Identify which cell holds the provided text, then report its (x, y) central coordinate. 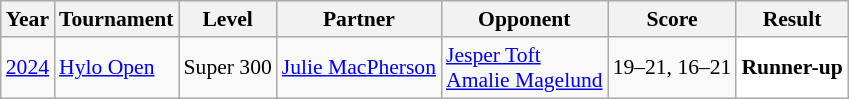
Hylo Open (116, 68)
19–21, 16–21 (672, 68)
Score (672, 19)
2024 (28, 68)
Partner (359, 19)
Tournament (116, 19)
Runner-up (792, 68)
Year (28, 19)
Level (228, 19)
Jesper Toft Amalie Magelund (524, 68)
Super 300 (228, 68)
Result (792, 19)
Opponent (524, 19)
Julie MacPherson (359, 68)
